Find where the given text appears and provide that cell's center as [X, Y] coordinate. 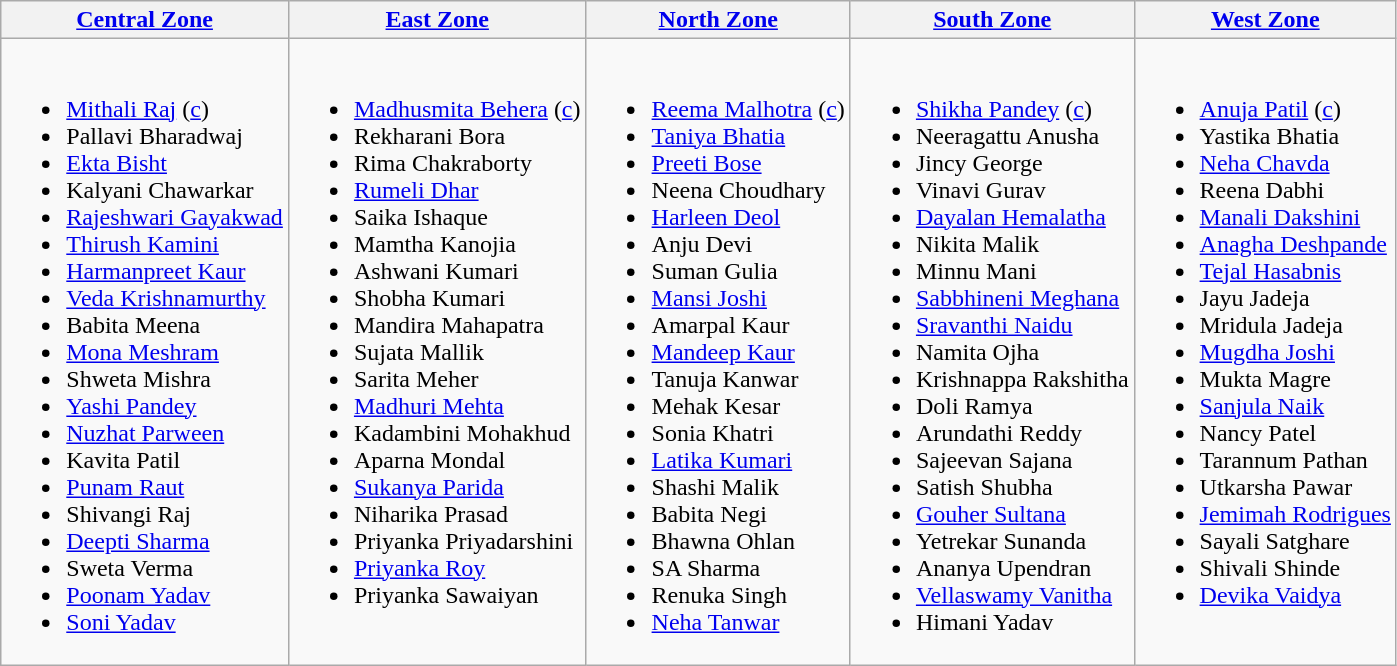
West Zone [1265, 20]
Central Zone [145, 20]
North Zone [718, 20]
East Zone [437, 20]
South Zone [992, 20]
